Return [x, y] of the center of cell containing provided text 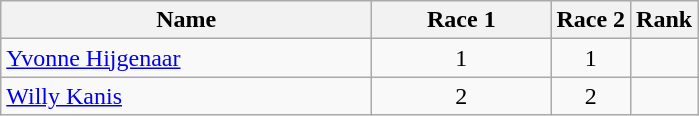
Rank [664, 20]
Yvonne Hijgenaar [186, 58]
Race 1 [462, 20]
Name [186, 20]
Willy Kanis [186, 96]
Race 2 [591, 20]
